Determine the [x, y] coordinate at the center of the cell enclosing the given text.  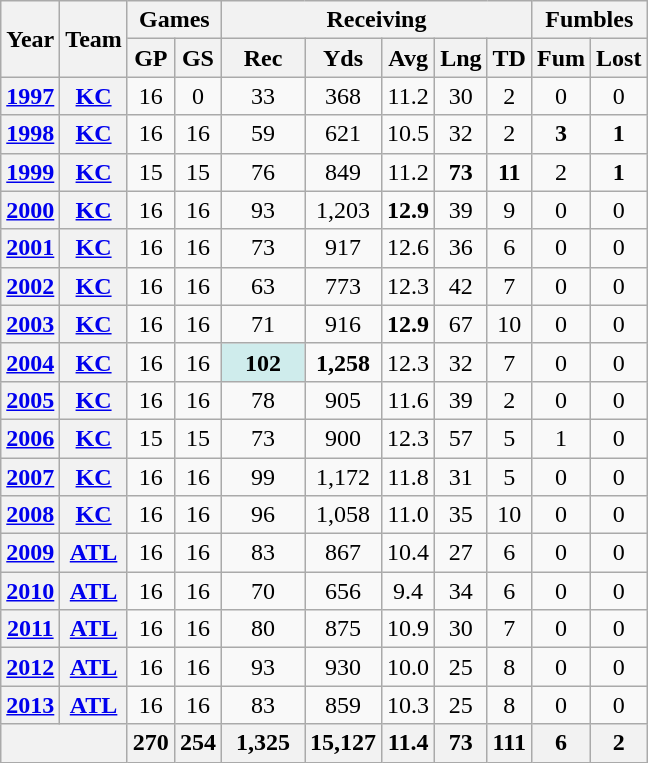
2007 [30, 477]
3 [560, 134]
Yds [344, 58]
9 [509, 210]
Fum [560, 58]
2000 [30, 210]
1,203 [344, 210]
2001 [30, 248]
76 [262, 172]
Lng [461, 58]
42 [461, 286]
10.3 [408, 705]
70 [262, 591]
10.4 [408, 553]
849 [344, 172]
2006 [30, 438]
78 [262, 400]
Avg [408, 58]
1,325 [262, 743]
11.6 [408, 400]
1997 [30, 96]
Games [174, 20]
905 [344, 400]
Fumbles [588, 20]
2012 [30, 667]
Year [30, 39]
TD [509, 58]
2005 [30, 400]
31 [461, 477]
Lost [619, 58]
80 [262, 629]
GP [150, 58]
2004 [30, 362]
875 [344, 629]
2009 [30, 553]
917 [344, 248]
656 [344, 591]
2010 [30, 591]
11.0 [408, 515]
900 [344, 438]
773 [344, 286]
1,258 [344, 362]
96 [262, 515]
102 [262, 362]
11.8 [408, 477]
11.4 [408, 743]
11 [509, 172]
34 [461, 591]
270 [150, 743]
33 [262, 96]
621 [344, 134]
2002 [30, 286]
GS [198, 58]
59 [262, 134]
111 [509, 743]
9.4 [408, 591]
1998 [30, 134]
1,172 [344, 477]
2013 [30, 705]
1999 [30, 172]
67 [461, 324]
867 [344, 553]
71 [262, 324]
10.0 [408, 667]
2011 [30, 629]
254 [198, 743]
2003 [30, 324]
35 [461, 515]
15,127 [344, 743]
916 [344, 324]
Receiving [376, 20]
63 [262, 286]
36 [461, 248]
57 [461, 438]
2008 [30, 515]
Team [94, 39]
99 [262, 477]
10.9 [408, 629]
Rec [262, 58]
859 [344, 705]
930 [344, 667]
27 [461, 553]
12.6 [408, 248]
10.5 [408, 134]
368 [344, 96]
1,058 [344, 515]
